Return the (x, y) coordinate for the center point of the cell that contains the specified text.  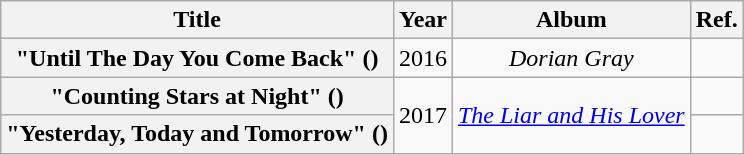
The Liar and His Lover (571, 115)
"Yesterday, Today and Tomorrow" () (198, 134)
Dorian Gray (571, 58)
2016 (422, 58)
Title (198, 20)
"Counting Stars at Night" () (198, 96)
Ref. (716, 20)
Year (422, 20)
2017 (422, 115)
Album (571, 20)
"Until The Day You Come Back" () (198, 58)
